Identify which cell holds the provided text, then report its (X, Y) central coordinate. 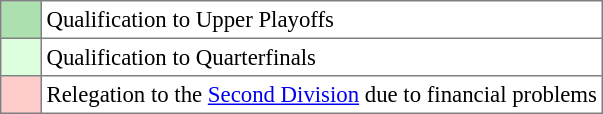
Qualification to Upper Playoffs (322, 20)
Relegation to the Second Division due to financial problems (322, 95)
Qualification to Quarterfinals (322, 57)
